Search for the cell housing the specified text and yield its [X, Y] center coordinate. 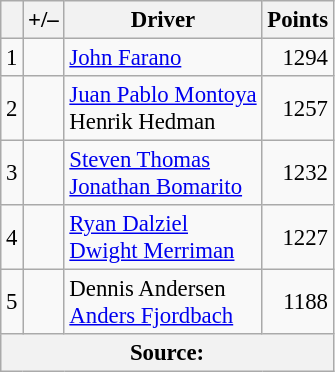
Source: [168, 353]
Juan Pablo Montoya Henrik Hedman [163, 108]
1232 [298, 174]
Steven Thomas Jonathan Bomarito [163, 174]
Driver [163, 20]
2 [12, 108]
1294 [298, 58]
+/– [44, 20]
John Farano [163, 58]
1 [12, 58]
Dennis Andersen Anders Fjordbach [163, 302]
Ryan Dalziel Dwight Merriman [163, 238]
4 [12, 238]
3 [12, 174]
1257 [298, 108]
1227 [298, 238]
Points [298, 20]
5 [12, 302]
1188 [298, 302]
